Scan for the cell matching the given text and deliver its (X, Y) coordinate at center. 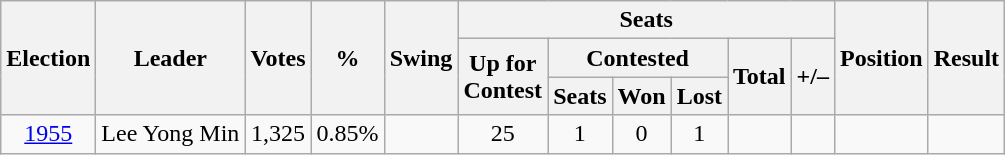
Up forContest (503, 77)
Leader (170, 58)
Total (760, 77)
Swing (421, 58)
Position (881, 58)
Contested (638, 58)
% (348, 58)
25 (503, 134)
+/– (812, 77)
0 (642, 134)
1955 (48, 134)
Votes (278, 58)
Result (966, 58)
Lost (699, 96)
Lee Yong Min (170, 134)
Election (48, 58)
1,325 (278, 134)
Won (642, 96)
0.85% (348, 134)
